For the text-containing cell, return its midpoint in [X, Y] coordinate format. 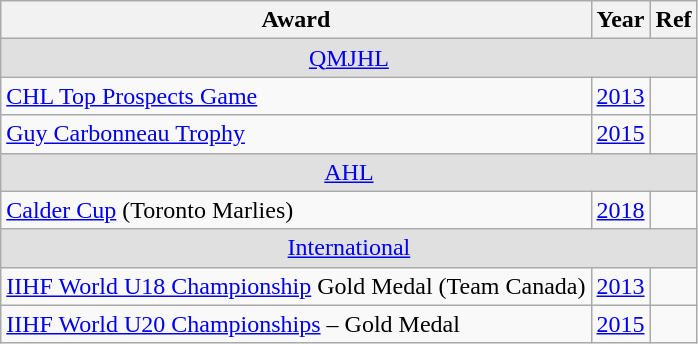
Ref [674, 20]
QMJHL [349, 58]
International [349, 248]
IIHF World U18 Championship Gold Medal (Team Canada) [296, 286]
Calder Cup (Toronto Marlies) [296, 210]
IIHF World U20 Championships – Gold Medal [296, 324]
Award [296, 20]
AHL [349, 172]
Year [620, 20]
Guy Carbonneau Trophy [296, 134]
2018 [620, 210]
CHL Top Prospects Game [296, 96]
